Output the (X, Y) coordinate of the center of the cell containing the given text.  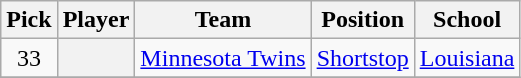
School (467, 20)
Louisiana (467, 58)
33 (29, 58)
Pick (29, 20)
Minnesota Twins (223, 58)
Team (223, 20)
Shortstop (362, 58)
Player (96, 20)
Position (362, 20)
